Scan for the cell matching the given text and deliver its (x, y) coordinate at center. 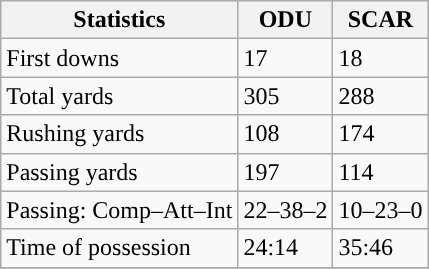
Statistics (120, 20)
ODU (286, 20)
Total yards (120, 96)
24:14 (286, 248)
114 (380, 172)
First downs (120, 58)
108 (286, 134)
197 (286, 172)
288 (380, 96)
305 (286, 96)
Passing: Comp–Att–Int (120, 210)
17 (286, 58)
SCAR (380, 20)
Time of possession (120, 248)
Passing yards (120, 172)
Rushing yards (120, 134)
18 (380, 58)
35:46 (380, 248)
22–38–2 (286, 210)
10–23–0 (380, 210)
174 (380, 134)
